Return the [x, y] coordinate for the center point of the cell that contains the specified text.  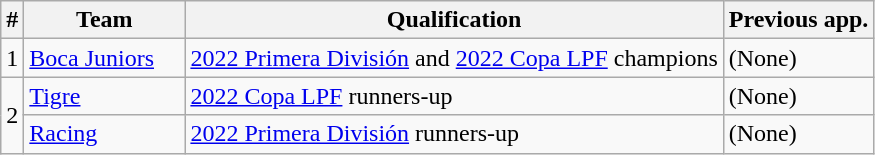
# [12, 20]
2022 Primera División and 2022 Copa LPF champions [454, 58]
Previous app. [798, 20]
1 [12, 58]
2022 Primera División runners-up [454, 134]
Qualification [454, 20]
Boca Juniors [104, 58]
2 [12, 115]
Racing [104, 134]
2022 Copa LPF runners-up [454, 96]
Tigre [104, 96]
Team [104, 20]
